From the cell containing the given text, extract its center point as (x, y) coordinate. 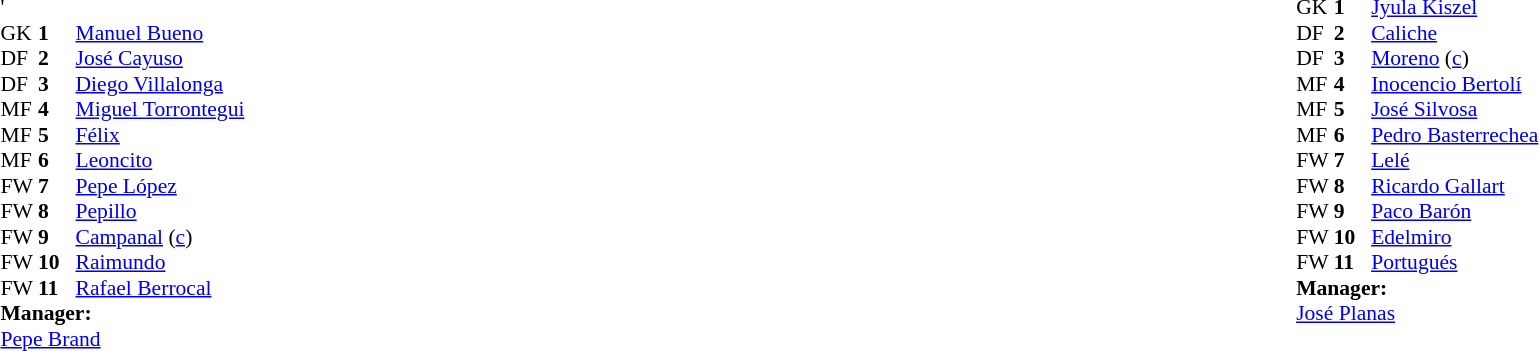
Portugués (1454, 263)
Pedro Basterrechea (1454, 135)
Ricardo Gallart (1454, 186)
Manuel Bueno (160, 33)
Félix (160, 135)
Rafael Berrocal (160, 288)
José Planas (1417, 313)
Paco Barón (1454, 211)
Edelmiro (1454, 237)
Miguel Torrontegui (160, 109)
Caliche (1454, 33)
Diego Villalonga (160, 84)
1 (57, 33)
GK (19, 33)
Moreno (c) (1454, 59)
Leoncito (160, 161)
Pepe López (160, 186)
Lelé (1454, 161)
Inocencio Bertolí (1454, 84)
Raimundo (160, 263)
José Silvosa (1454, 109)
Campanal (c) (160, 237)
José Cayuso (160, 59)
Pepillo (160, 211)
